From the cell containing the given text, extract its center point as [X, Y] coordinate. 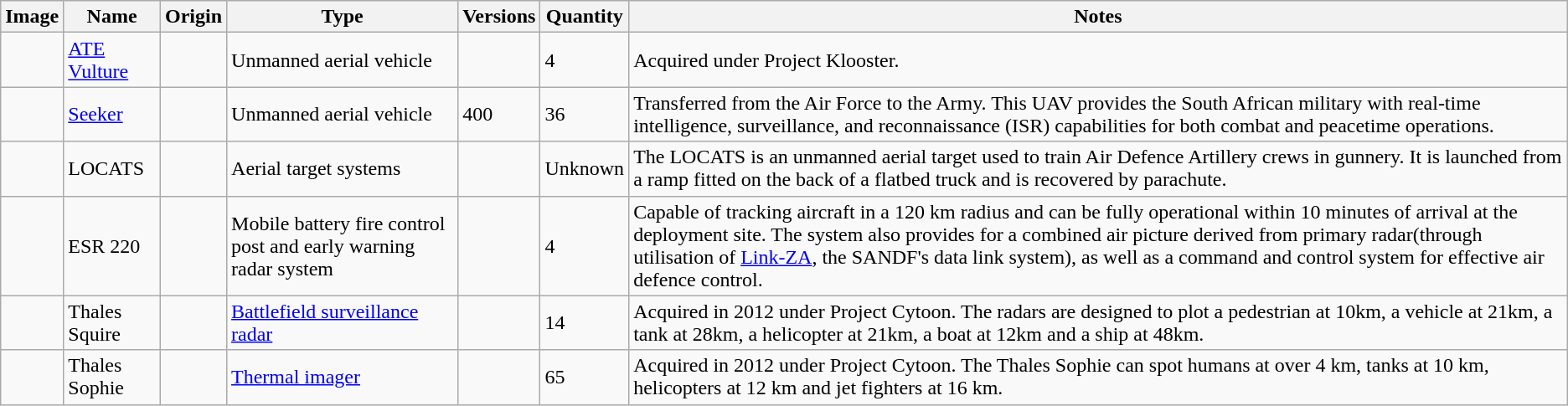
Thales Squire [112, 323]
65 [585, 377]
Thermal imager [343, 377]
14 [585, 323]
Battlefield surveillance radar [343, 323]
Image [32, 17]
Versions [499, 17]
Type [343, 17]
ESR 220 [112, 246]
Quantity [585, 17]
ATE Vulture [112, 60]
36 [585, 114]
400 [499, 114]
Name [112, 17]
Aerial target systems [343, 169]
Origin [193, 17]
Acquired under Project Klooster. [1099, 60]
Thales Sophie [112, 377]
LOCATS [112, 169]
Unknown [585, 169]
Mobile battery fire control post and early warning radar system [343, 246]
Notes [1099, 17]
Seeker [112, 114]
